Pinpoint the cell where the given text exists, returning its (X, Y) midpoint coordinate. 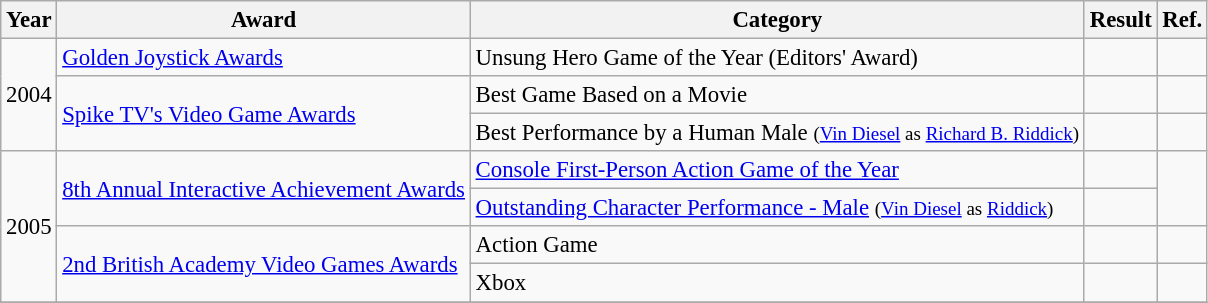
Xbox (777, 283)
Year (29, 20)
Golden Joystick Awards (264, 58)
Unsung Hero Game of the Year (Editors' Award) (777, 58)
2nd British Academy Video Games Awards (264, 264)
2005 (29, 226)
Best Performance by a Human Male (Vin Diesel as Richard B. Riddick) (777, 133)
Best Game Based on a Movie (777, 95)
2004 (29, 96)
Outstanding Character Performance - Male (Vin Diesel as Riddick) (777, 208)
Ref. (1182, 20)
Console First-Person Action Game of the Year (777, 170)
Category (777, 20)
8th Annual Interactive Achievement Awards (264, 188)
Result (1120, 20)
Spike TV's Video Game Awards (264, 114)
Action Game (777, 245)
Award (264, 20)
